Extract the [x, y] coordinate from the center of the cell holding the provided text.  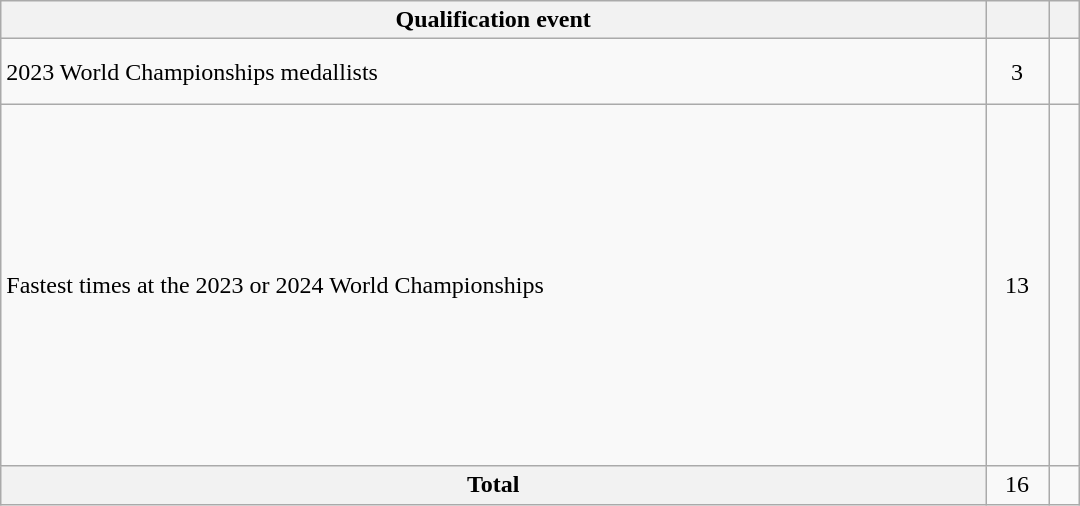
16 [1018, 485]
Total [494, 485]
3 [1018, 72]
2023 World Championships medallists [494, 72]
13 [1018, 285]
Qualification event [494, 20]
Fastest times at the 2023 or 2024 World Championships [494, 285]
